Locate the cell with the specified text and output its (X, Y) center coordinate. 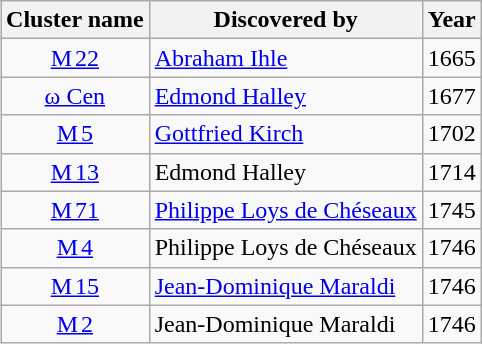
M 5 (76, 134)
M 15 (76, 286)
Year (452, 20)
ω Cen (76, 96)
1714 (452, 172)
M 13 (76, 172)
1677 (452, 96)
1665 (452, 58)
Cluster name (76, 20)
Abraham Ihle (286, 58)
M 22 (76, 58)
1702 (452, 134)
Gottfried Kirch (286, 134)
Discovered by (286, 20)
M 2 (76, 324)
M 71 (76, 210)
1745 (452, 210)
M 4 (76, 248)
